Capture the cell that displays the provided text and extract its [X, Y] central coordinate. 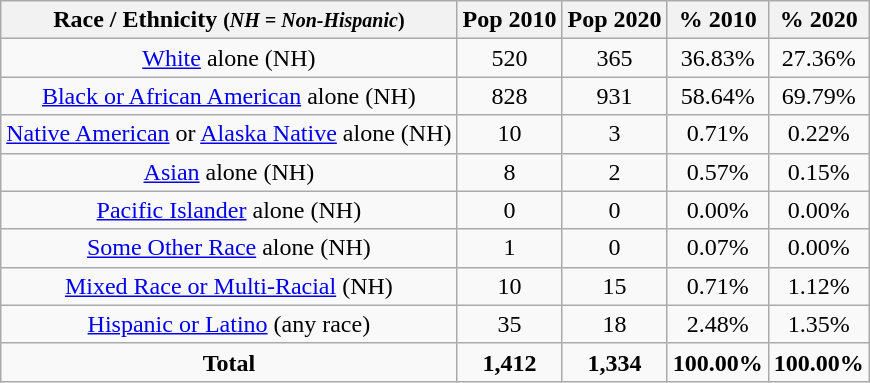
1 [510, 248]
520 [510, 58]
Black or African American alone (NH) [229, 96]
1,412 [510, 362]
36.83% [718, 58]
8 [510, 172]
Native American or Alaska Native alone (NH) [229, 134]
828 [510, 96]
1.35% [818, 324]
1,334 [614, 362]
931 [614, 96]
0.22% [818, 134]
Pop 2010 [510, 20]
15 [614, 286]
% 2020 [818, 20]
27.36% [818, 58]
2 [614, 172]
0.57% [718, 172]
Total [229, 362]
Pacific Islander alone (NH) [229, 210]
18 [614, 324]
White alone (NH) [229, 58]
2.48% [718, 324]
% 2010 [718, 20]
35 [510, 324]
0.07% [718, 248]
Asian alone (NH) [229, 172]
58.64% [718, 96]
365 [614, 58]
1.12% [818, 286]
Hispanic or Latino (any race) [229, 324]
Race / Ethnicity (NH = Non-Hispanic) [229, 20]
0.15% [818, 172]
3 [614, 134]
Pop 2020 [614, 20]
69.79% [818, 96]
Mixed Race or Multi-Racial (NH) [229, 286]
Some Other Race alone (NH) [229, 248]
